Locate the cell with the specified text and output its (X, Y) center coordinate. 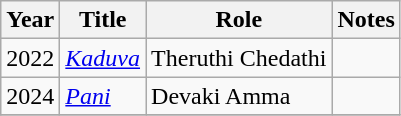
Title (103, 20)
Year (30, 20)
Devaki Amma (239, 96)
2024 (30, 96)
Kaduva (103, 58)
Notes (366, 20)
2022 (30, 58)
Role (239, 20)
Pani (103, 96)
Theruthi Chedathi (239, 58)
